Search for the cell housing the specified text and yield its (x, y) center coordinate. 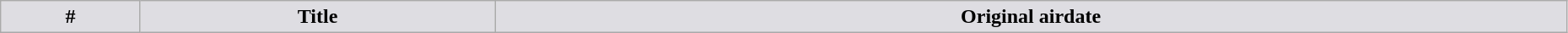
Title (317, 17)
# (71, 17)
Original airdate (1031, 17)
